Scan for the cell matching the given text and deliver its [x, y] coordinate at center. 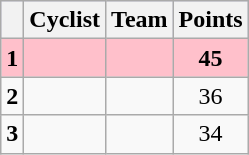
2 [12, 96]
3 [12, 134]
1 [12, 58]
Points [210, 20]
36 [210, 96]
Team [140, 20]
Cyclist [65, 20]
45 [210, 58]
34 [210, 134]
